Locate the cell with the specified text and output its [X, Y] center coordinate. 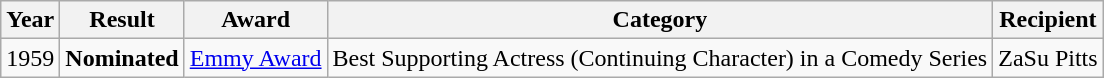
Award [256, 20]
Category [660, 20]
Emmy Award [256, 58]
Recipient [1048, 20]
1959 [30, 58]
Nominated [122, 58]
ZaSu Pitts [1048, 58]
Result [122, 20]
Best Supporting Actress (Continuing Character) in a Comedy Series [660, 58]
Year [30, 20]
